Detect which cell encompasses the target text, then output its [x, y] center coordinate. 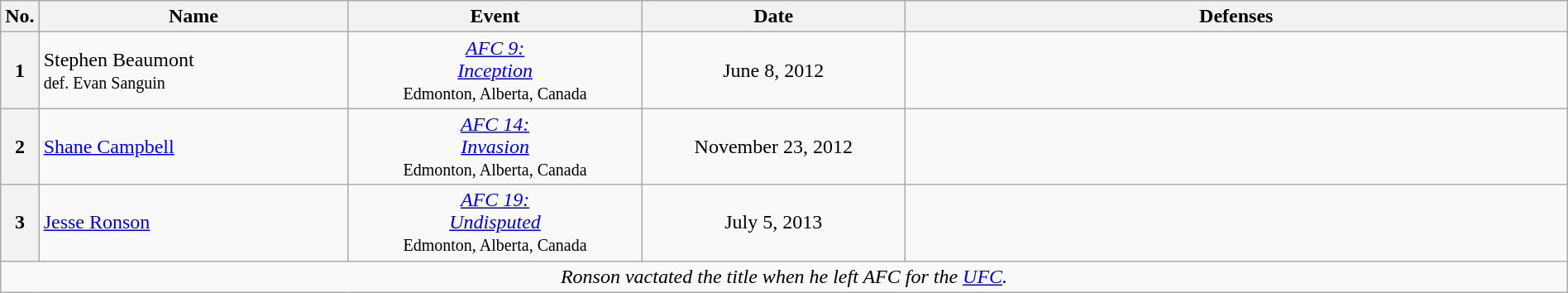
AFC 14:InvasionEdmonton, Alberta, Canada [495, 146]
3 [20, 223]
Date [773, 17]
Jesse Ronson [194, 223]
AFC 19:UndisputedEdmonton, Alberta, Canada [495, 223]
Event [495, 17]
November 23, 2012 [773, 146]
2 [20, 146]
No. [20, 17]
July 5, 2013 [773, 223]
Name [194, 17]
1 [20, 70]
AFC 9:Inception Edmonton, Alberta, Canada [495, 70]
Defenses [1236, 17]
Stephen Beaumontdef. Evan Sanguin [194, 70]
Shane Campbell [194, 146]
June 8, 2012 [773, 70]
Ronson vactated the title when he left AFC for the UFC. [784, 276]
